Return (x, y) of the center of cell containing provided text 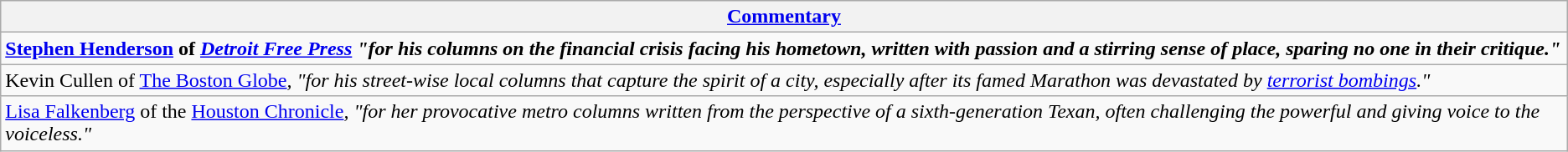
Commentary (784, 17)
